Search for the cell housing the specified text and yield its [x, y] center coordinate. 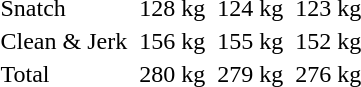
156 kg [172, 41]
155 kg [250, 41]
